Identify which cell holds the provided text, then report its [x, y] central coordinate. 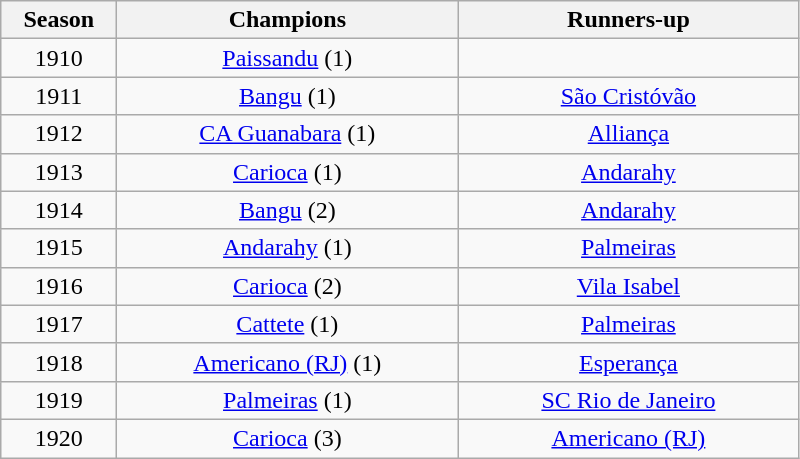
SC Rio de Janeiro [628, 400]
Bangu (2) [288, 210]
Americano (RJ) [628, 438]
Carioca (1) [288, 172]
1916 [59, 286]
Runners-up [628, 20]
CA Guanabara (1) [288, 134]
1912 [59, 134]
Cattete (1) [288, 324]
Bangu (1) [288, 96]
1914 [59, 210]
Esperança [628, 362]
1913 [59, 172]
Carioca (2) [288, 286]
Andarahy (1) [288, 248]
Palmeiras (1) [288, 400]
Season [59, 20]
1911 [59, 96]
1919 [59, 400]
Vila Isabel [628, 286]
São Cristóvão [628, 96]
Alliança [628, 134]
1915 [59, 248]
Paissandu (1) [288, 58]
1917 [59, 324]
Americano (RJ) (1) [288, 362]
1920 [59, 438]
Champions [288, 20]
1918 [59, 362]
Carioca (3) [288, 438]
1910 [59, 58]
